Locate the cell with the specified text and output its [X, Y] center coordinate. 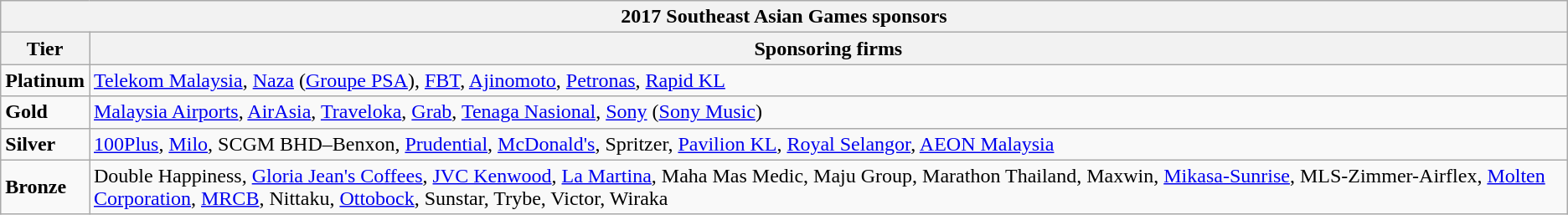
Gold [45, 112]
Sponsoring firms [828, 49]
Silver [45, 144]
Malaysia Airports, AirAsia, Traveloka, Grab, Tenaga Nasional, Sony (Sony Music) [828, 112]
Tier [45, 49]
Platinum [45, 80]
Telekom Malaysia, Naza (Groupe PSA), FBT, Ajinomoto, Petronas, Rapid KL [828, 80]
100Plus, Milo, SCGM BHD–Benxon, Prudential, McDonald's, Spritzer, Pavilion KL, Royal Selangor, AEON Malaysia [828, 144]
Bronze [45, 187]
2017 Southeast Asian Games sponsors [784, 17]
